Provide the [X, Y] coordinate of the cell's center where the given text is located.  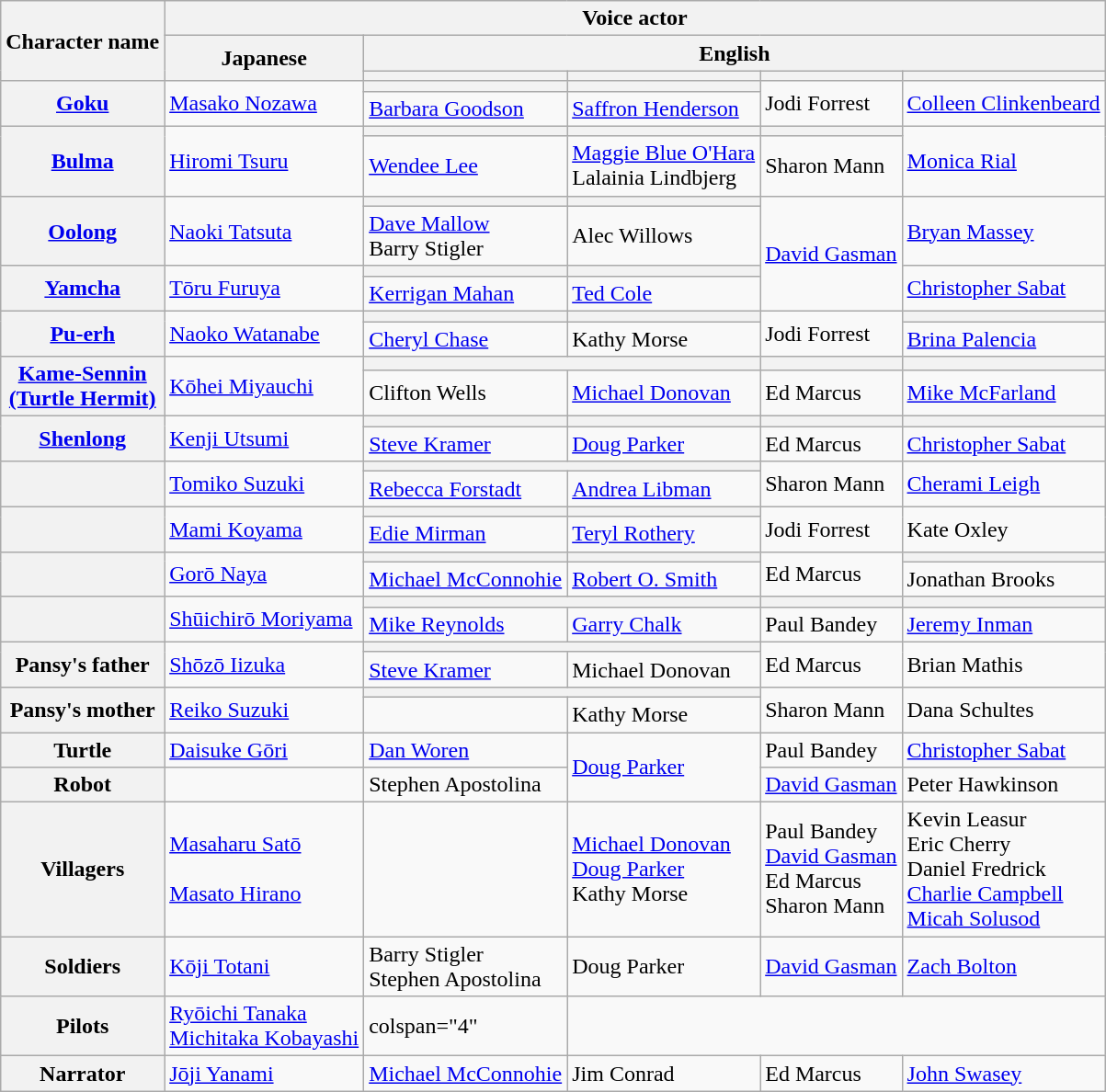
Mike Reynolds [465, 624]
Jeremy Inman [1004, 624]
Tomiko Suzuki [265, 483]
Pu-erh [83, 333]
Dave MallowBarry Stigler [465, 235]
Narrator [83, 1074]
Brina Palencia [1004, 339]
Masako Nozawa [265, 103]
Rebecca Forstadt [465, 489]
Gorō Naya [265, 574]
Mami Koyama [265, 529]
Bryan Massey [1004, 231]
English [735, 53]
Andrea Libman [664, 489]
Clifton Wells [465, 392]
Colleen Clinkenbeard [1004, 103]
Naoki Tatsuta [265, 231]
Mike McFarland [1004, 392]
Wendee Lee [465, 165]
Naoko Watanabe [265, 333]
Soldiers [83, 967]
Kōji Totani [265, 967]
Oolong [83, 231]
Edie Mirman [465, 534]
Daisuke Gōri [265, 749]
colspan="4" [465, 1026]
Reiko Suzuki [265, 710]
Ted Cole [664, 293]
Pansy's father [83, 664]
Cheryl Chase [465, 339]
Turtle [83, 749]
Character name [83, 40]
Barry StiglerStephen Apostolina [465, 967]
Villagers [83, 870]
Zach Bolton [1004, 967]
Garry Chalk [664, 624]
Japanese [265, 59]
Kevin LeasurEric CherryDaniel FredrickCharlie CampbellMicah Solusod [1004, 870]
Dana Schultes [1004, 710]
Jonathan Brooks [1004, 579]
Kame-Sennin(Turtle Hermit) [83, 386]
Ryōichi TanakaMichitaka Kobayashi [265, 1026]
Masaharu SatōMasato Hirano [265, 870]
Hiromi Tsuru [265, 161]
Dan Woren [465, 749]
Stephen Apostolina [465, 785]
Bulma [83, 161]
Kate Oxley [1004, 529]
Shūichirō Moriyama [265, 620]
Pilots [83, 1026]
Monica Rial [1004, 161]
Jim Conrad [664, 1074]
Maggie Blue O'HaraLalainia Lindbjerg [664, 165]
Pansy's mother [83, 710]
Voice actor [634, 18]
Alec Willows [664, 235]
Robot [83, 785]
Brian Mathis [1004, 664]
Kōhei Miyauchi [265, 386]
Kenji Utsumi [265, 439]
Saffron Henderson [664, 108]
Shōzō Iizuka [265, 664]
Shenlong [83, 439]
Peter Hawkinson [1004, 785]
Barbara Goodson [465, 108]
Kerrigan Mahan [465, 293]
Jōji Yanami [265, 1074]
Teryl Rothery [664, 534]
Tōru Furuya [265, 289]
Robert O. Smith [664, 579]
Michael DonovanDoug ParkerKathy Morse [664, 870]
Yamcha [83, 289]
Cherami Leigh [1004, 483]
John Swasey [1004, 1074]
Paul BandeyDavid GasmanEd MarcusSharon Mann [831, 870]
Goku [83, 103]
